Detect which cell encompasses the target text, then output its (x, y) center coordinate. 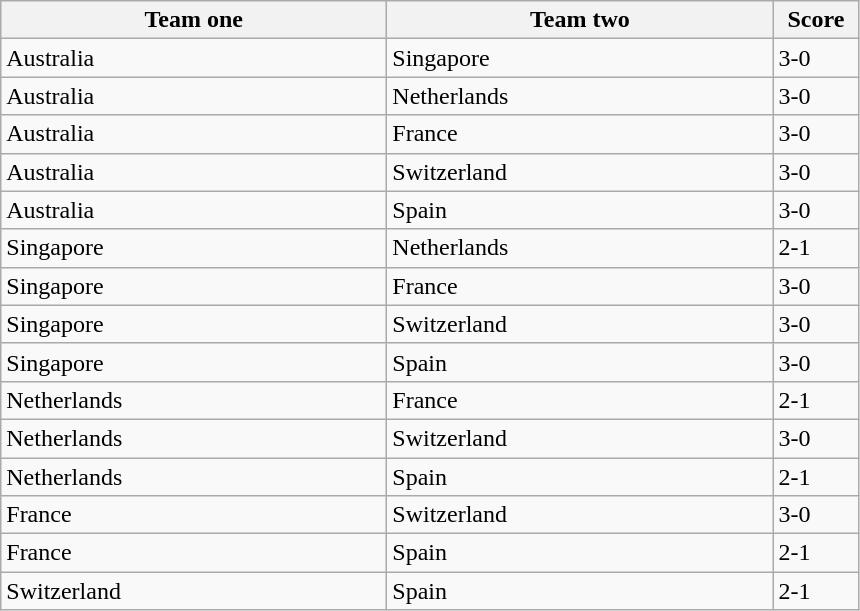
Team one (194, 20)
Score (816, 20)
Team two (580, 20)
